Output the (X, Y) coordinate of the center of the cell containing the given text.  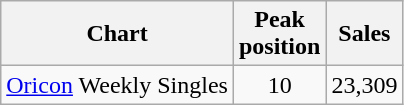
10 (279, 85)
23,309 (364, 85)
Chart (118, 34)
Oricon Weekly Singles (118, 85)
Sales (364, 34)
Peakposition (279, 34)
